Provide the (X, Y) coordinate of the cell's center where the given text is located.  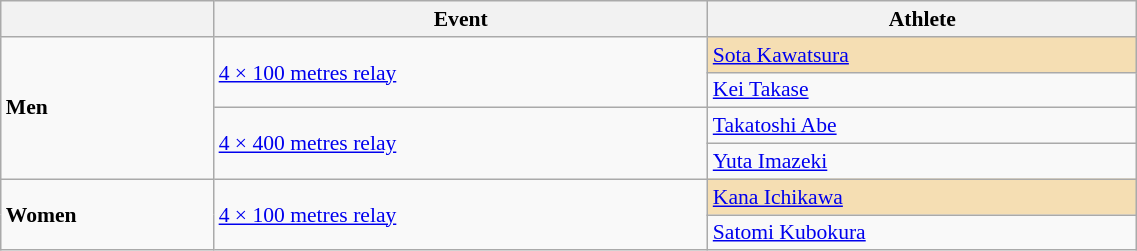
Event (461, 19)
Men (108, 108)
Athlete (922, 19)
Women (108, 214)
Sota Kawatsura (922, 55)
4 × 400 metres relay (461, 144)
Kana Ichikawa (922, 197)
Kei Takase (922, 90)
Satomi Kubokura (922, 233)
Takatoshi Abe (922, 126)
Yuta Imazeki (922, 162)
